Return the [X, Y] coordinate for the center point of the cell that contains the specified text.  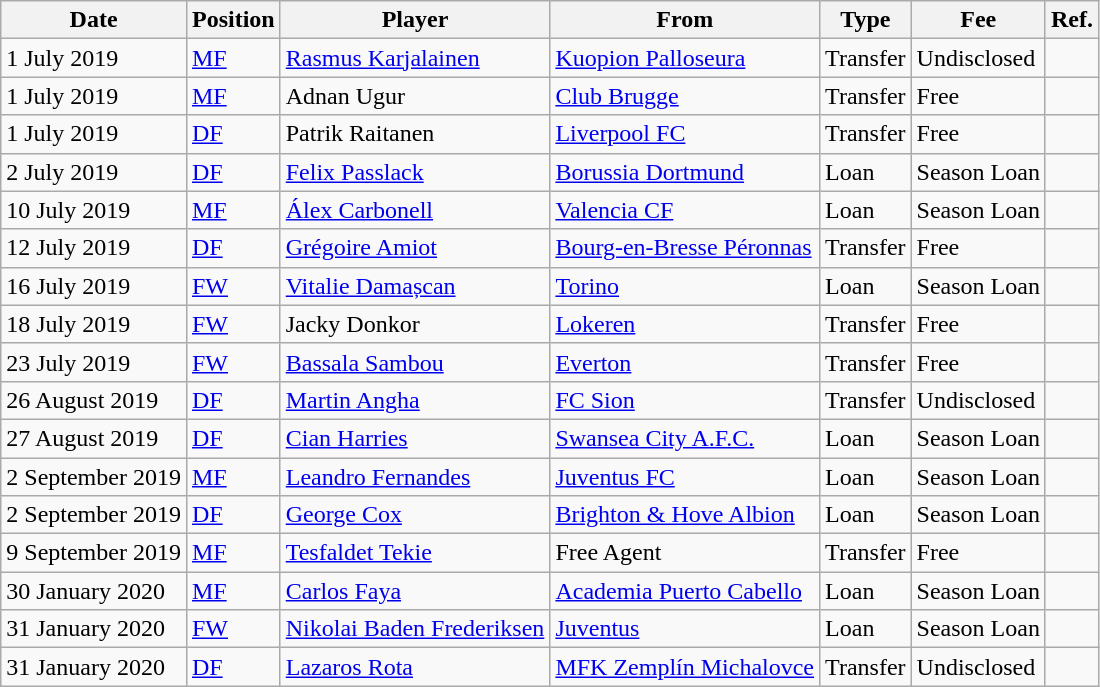
Vitalie Damașcan [415, 286]
Fee [978, 20]
Liverpool FC [685, 134]
9 September 2019 [94, 553]
Swansea City A.F.C. [685, 438]
Lokeren [685, 324]
16 July 2019 [94, 286]
Kuopion Palloseura [685, 58]
Grégoire Amiot [415, 248]
Patrik Raitanen [415, 134]
Leandro Fernandes [415, 477]
Free Agent [685, 553]
Nikolai Baden Frederiksen [415, 629]
23 July 2019 [94, 362]
Position [233, 20]
Academia Puerto Cabello [685, 591]
Martin Angha [415, 400]
30 January 2020 [94, 591]
Ref. [1072, 20]
2 July 2019 [94, 172]
Torino [685, 286]
Rasmus Karjalainen [415, 58]
MFK Zemplín Michalovce [685, 667]
Álex Carbonell [415, 210]
Bassala Sambou [415, 362]
Juventus FC [685, 477]
Bourg-en-Bresse Péronnas [685, 248]
Club Brugge [685, 96]
Player [415, 20]
27 August 2019 [94, 438]
George Cox [415, 515]
26 August 2019 [94, 400]
Valencia CF [685, 210]
FC Sion [685, 400]
18 July 2019 [94, 324]
Cian Harries [415, 438]
Felix Passlack [415, 172]
Everton [685, 362]
Date [94, 20]
12 July 2019 [94, 248]
Juventus [685, 629]
Jacky Donkor [415, 324]
Tesfaldet Tekie [415, 553]
Carlos Faya [415, 591]
Borussia Dortmund [685, 172]
From [685, 20]
Lazaros Rota [415, 667]
Brighton & Hove Albion [685, 515]
10 July 2019 [94, 210]
Adnan Ugur [415, 96]
Type [866, 20]
